Pinpoint the cell where the given text exists, returning its (x, y) midpoint coordinate. 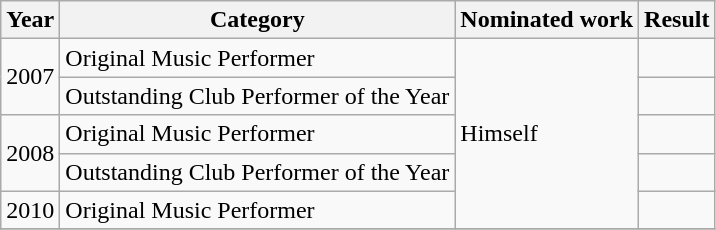
Result (677, 20)
Nominated work (547, 20)
Category (258, 20)
Himself (547, 134)
2010 (30, 210)
2007 (30, 77)
2008 (30, 153)
Year (30, 20)
